Capture the cell that displays the provided text and extract its (x, y) central coordinate. 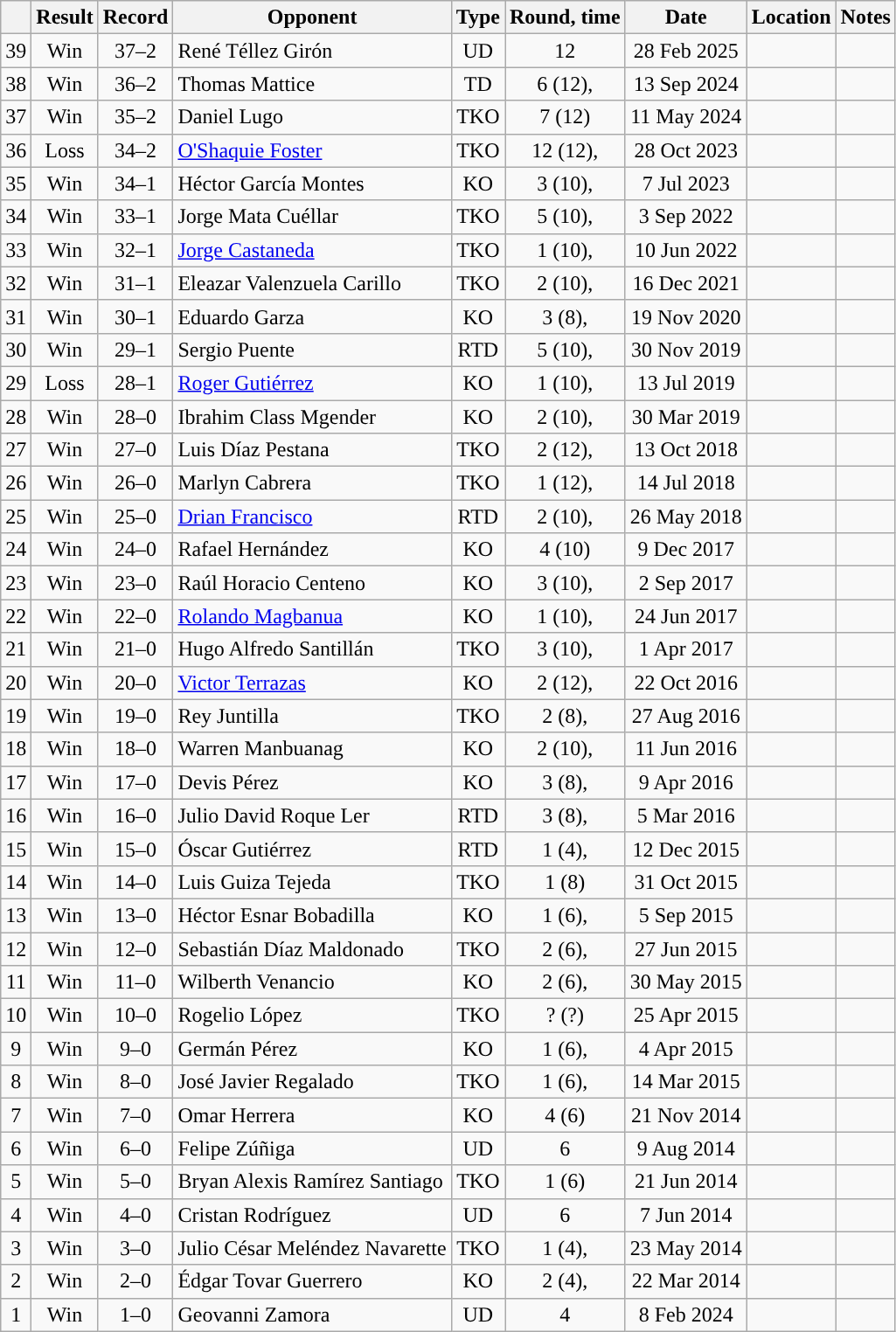
Sergio Puente (312, 350)
11 (16, 982)
25–0 (135, 517)
Thomas Mattice (312, 84)
10–0 (135, 1016)
2–0 (135, 1281)
29 (16, 383)
5 (16, 1182)
Héctor Esnar Bobadilla (312, 915)
26–0 (135, 483)
33 (16, 250)
Julio David Roque Ler (312, 815)
Óscar Gutiérrez (312, 849)
Roger Gutiérrez (312, 383)
31–1 (135, 283)
20–0 (135, 683)
27 (16, 450)
Hugo Alfredo Santillán (312, 649)
Devis Pérez (312, 782)
22 Oct 2016 (685, 683)
12 (12), (566, 150)
38 (16, 84)
Jorge Castaneda (312, 250)
1 (12), (566, 483)
Luis Díaz Pestana (312, 450)
Rolando Magbanua (312, 616)
18–0 (135, 749)
4 (10) (566, 550)
Julio César Meléndez Navarette (312, 1248)
1 (8) (566, 882)
15 (16, 849)
Record (135, 17)
7 Jun 2014 (685, 1215)
24 (16, 550)
25 Apr 2015 (685, 1016)
16–0 (135, 815)
Eleazar Valenzuela Carillo (312, 283)
26 (16, 483)
4 Apr 2015 (685, 1049)
3 Sep 2022 (685, 217)
26 May 2018 (685, 517)
13 Jul 2019 (685, 383)
14 Jul 2018 (685, 483)
35–2 (135, 117)
3–0 (135, 1248)
10 (16, 1016)
Felipe Zúñiga (312, 1148)
21 Nov 2014 (685, 1115)
11–0 (135, 982)
21 Jun 2014 (685, 1182)
Daniel Lugo (312, 117)
34–2 (135, 150)
34–1 (135, 184)
Drian Francisco (312, 517)
Germán Pérez (312, 1049)
Ibrahim Class Mgender (312, 417)
José Javier Regalado (312, 1082)
37–2 (135, 51)
35 (16, 184)
7 Jul 2023 (685, 184)
25 (16, 517)
7 (16, 1115)
Notes (865, 17)
5 Mar 2016 (685, 815)
Raúl Horacio Centeno (312, 583)
19 (16, 716)
O'Shaquie Foster (312, 150)
1 (16, 1315)
27–0 (135, 450)
27 Jun 2015 (685, 948)
21–0 (135, 649)
18 (16, 749)
39 (16, 51)
Rafael Hernández (312, 550)
1–0 (135, 1315)
23 May 2014 (685, 1248)
37 (16, 117)
28 (16, 417)
Marlyn Cabrera (312, 483)
2 Sep 2017 (685, 583)
32 (16, 283)
17 (16, 782)
12 Dec 2015 (685, 849)
8–0 (135, 1082)
22–0 (135, 616)
Eduardo Garza (312, 316)
9 Aug 2014 (685, 1148)
3 (16, 1248)
14 Mar 2015 (685, 1082)
28–1 (135, 383)
33–1 (135, 217)
Location (791, 17)
7–0 (135, 1115)
Result (65, 17)
Rogelio López (312, 1016)
Victor Terrazas (312, 683)
30 Mar 2019 (685, 417)
13 Oct 2018 (685, 450)
6–0 (135, 1148)
29–1 (135, 350)
11 Jun 2016 (685, 749)
27 Aug 2016 (685, 716)
19 Nov 2020 (685, 316)
Héctor García Montes (312, 184)
30 Nov 2019 (685, 350)
2 (8), (566, 716)
14 (16, 882)
36 (16, 150)
6 (12), (566, 84)
11 May 2024 (685, 117)
10 Jun 2022 (685, 250)
4–0 (135, 1215)
20 (16, 683)
Wilberth Venancio (312, 982)
16 Dec 2021 (685, 283)
31 (16, 316)
TD (477, 84)
7 (12) (566, 117)
28 Oct 2023 (685, 150)
Omar Herrera (312, 1115)
Opponent (312, 17)
Date (685, 17)
9–0 (135, 1049)
1 Apr 2017 (685, 649)
19–0 (135, 716)
24–0 (135, 550)
15–0 (135, 849)
Warren Manbuanag (312, 749)
13 (16, 915)
14–0 (135, 882)
5–0 (135, 1182)
23–0 (135, 583)
30 (16, 350)
Luis Guiza Tejeda (312, 882)
Édgar Tovar Guerrero (312, 1281)
32–1 (135, 250)
31 Oct 2015 (685, 882)
28 Feb 2025 (685, 51)
9 Dec 2017 (685, 550)
Jorge Mata Cuéllar (312, 217)
36–2 (135, 84)
9 Apr 2016 (685, 782)
4 (6) (566, 1115)
34 (16, 217)
Cristan Rodríguez (312, 1215)
28–0 (135, 417)
Bryan Alexis Ramírez Santiago (312, 1182)
? (?) (566, 1016)
Rey Juntilla (312, 716)
Round, time (566, 17)
Sebastián Díaz Maldonado (312, 948)
12–0 (135, 948)
13–0 (135, 915)
9 (16, 1049)
13 Sep 2024 (685, 84)
René Téllez Girón (312, 51)
17–0 (135, 782)
2 (4), (566, 1281)
22 Mar 2014 (685, 1281)
23 (16, 583)
30 May 2015 (685, 982)
24 Jun 2017 (685, 616)
Geovanni Zamora (312, 1315)
5 Sep 2015 (685, 915)
30–1 (135, 316)
8 Feb 2024 (685, 1315)
1 (6) (566, 1182)
Type (477, 17)
21 (16, 649)
16 (16, 815)
2 (16, 1281)
8 (16, 1082)
22 (16, 616)
